Return the (x, y) coordinate for the center point of the cell that contains the specified text.  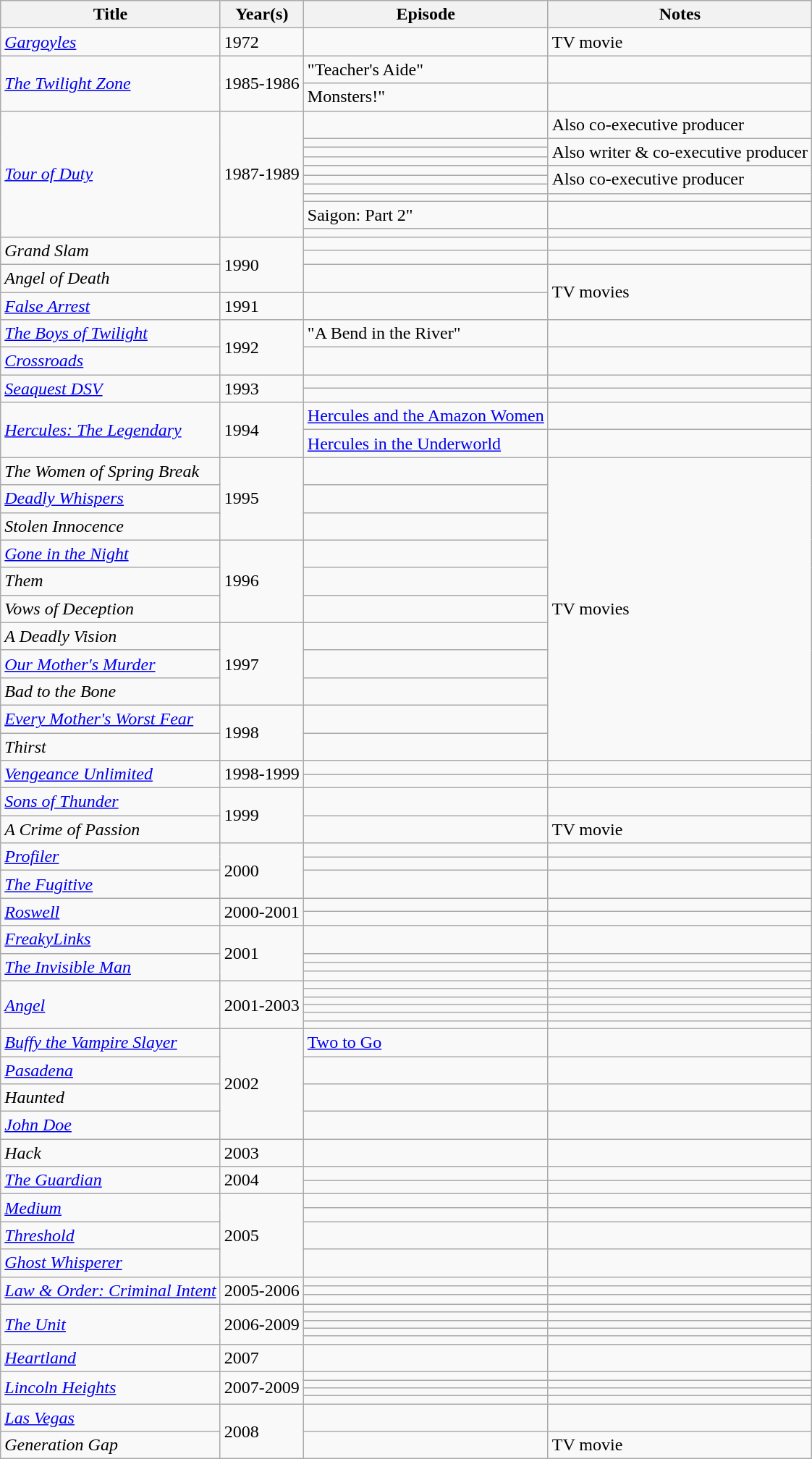
Angel of Death (111, 278)
"Teacher's Aide" (426, 69)
1999 (262, 816)
The Fugitive (111, 884)
Heartland (111, 1358)
The Invisible Man (111, 967)
1987-1989 (262, 174)
Every Mother's Worst Fear (111, 719)
1985-1986 (262, 83)
Hercules in the Underworld (426, 444)
2000-2001 (262, 912)
Crossroads (111, 361)
Lincoln Heights (111, 1387)
1990 (262, 264)
1972 (262, 42)
The Twilight Zone (111, 83)
False Arrest (111, 306)
2004 (262, 1180)
Tour of Duty (111, 174)
Title (111, 14)
1996 (262, 581)
1998 (262, 732)
2001-2003 (262, 1005)
Las Vegas (111, 1418)
John Doe (111, 1125)
2008 (262, 1431)
Gargoyles (111, 42)
Year(s) (262, 14)
A Crime of Passion (111, 829)
2002 (262, 1083)
1998-1999 (262, 774)
Our Mother's Murder (111, 664)
2005-2006 (262, 1290)
1992 (262, 347)
1991 (262, 306)
Them (111, 581)
Roswell (111, 912)
The Guardian (111, 1180)
Stolen Innocence (111, 526)
2005 (262, 1235)
1994 (262, 430)
Gone in the Night (111, 554)
Angel (111, 1005)
Saigon: Part 2" (426, 215)
Thirst (111, 746)
The Boys of Twilight (111, 334)
Buffy the Vampire Slayer (111, 1042)
2003 (262, 1153)
2000 (262, 871)
Sons of Thunder (111, 802)
1997 (262, 664)
Hercules: The Legendary (111, 430)
Hercules and the Amazon Women (426, 416)
2001 (262, 953)
Also writer & co-executive producer (680, 152)
Monsters!" (426, 97)
Hack (111, 1153)
FreakyLinks (111, 939)
Notes (680, 14)
The Women of Spring Break (111, 471)
Deadly Whispers (111, 499)
Ghost Whisperer (111, 1263)
Law & Order: Criminal Intent (111, 1290)
Vows of Deception (111, 609)
The Unit (111, 1324)
1995 (262, 499)
A Deadly Vision (111, 636)
2007-2009 (262, 1387)
Bad to the Bone (111, 691)
Grand Slam (111, 250)
Vengeance Unlimited (111, 774)
Haunted (111, 1098)
Threshold (111, 1235)
"A Bend in the River" (426, 334)
Episode (426, 14)
Pasadena (111, 1070)
Generation Gap (111, 1445)
Profiler (111, 857)
2006-2009 (262, 1324)
Seaquest DSV (111, 389)
1993 (262, 389)
Two to Go (426, 1042)
Medium (111, 1208)
2007 (262, 1358)
